Locate the cell with the specified text and output its (x, y) center coordinate. 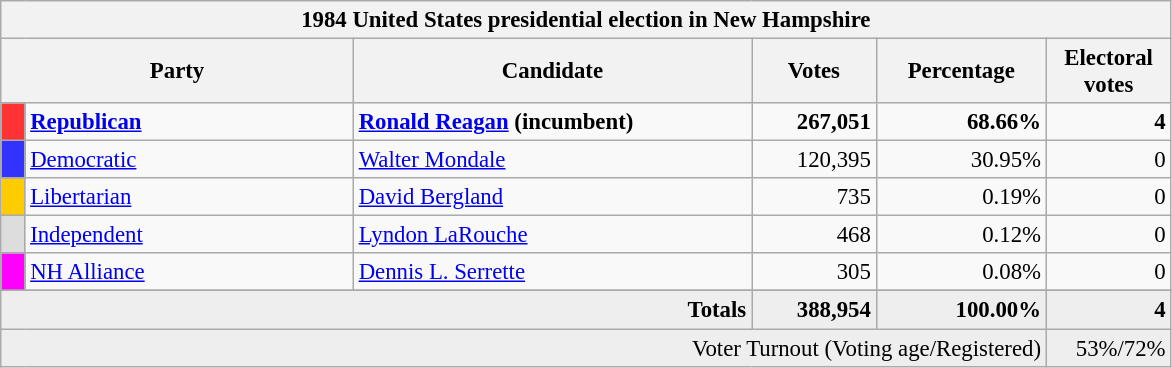
Votes (814, 72)
Percentage (961, 72)
1984 United States presidential election in New Hampshire (586, 20)
Republican (189, 122)
68.66% (961, 122)
53%/72% (1108, 348)
Lyndon LaRouche (552, 235)
Walter Mondale (552, 160)
NH Alliance (189, 273)
Ronald Reagan (incumbent) (552, 122)
Libertarian (189, 197)
0.08% (961, 273)
David Bergland (552, 197)
Independent (189, 235)
120,395 (814, 160)
468 (814, 235)
267,051 (814, 122)
388,954 (814, 310)
Totals (376, 310)
Electoral votes (1108, 72)
0.12% (961, 235)
Candidate (552, 72)
100.00% (961, 310)
0.19% (961, 197)
30.95% (961, 160)
Dennis L. Serrette (552, 273)
Party (178, 72)
735 (814, 197)
Voter Turnout (Voting age/Registered) (524, 348)
305 (814, 273)
Democratic (189, 160)
